Extract the [X, Y] coordinate from the center of the cell holding the provided text.  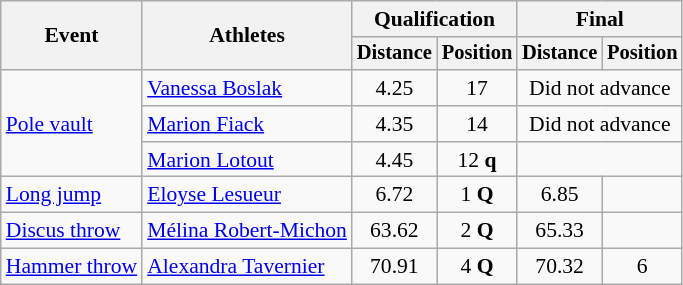
Pole vault [72, 124]
4 Q [477, 267]
63.62 [394, 231]
65.33 [560, 231]
17 [477, 88]
4.45 [394, 160]
12 q [477, 160]
Final [600, 19]
14 [477, 124]
Vanessa Boslak [247, 88]
1 Q [477, 195]
Alexandra Tavernier [247, 267]
Marion Fiack [247, 124]
6 [642, 267]
Event [72, 36]
4.35 [394, 124]
Hammer throw [72, 267]
4.25 [394, 88]
Eloyse Lesueur [247, 195]
Qualification [434, 19]
70.32 [560, 267]
70.91 [394, 267]
Marion Lotout [247, 160]
Discus throw [72, 231]
Long jump [72, 195]
6.85 [560, 195]
Athletes [247, 36]
2 Q [477, 231]
Mélina Robert-Michon [247, 231]
6.72 [394, 195]
